Search for the cell housing the specified text and yield its (X, Y) center coordinate. 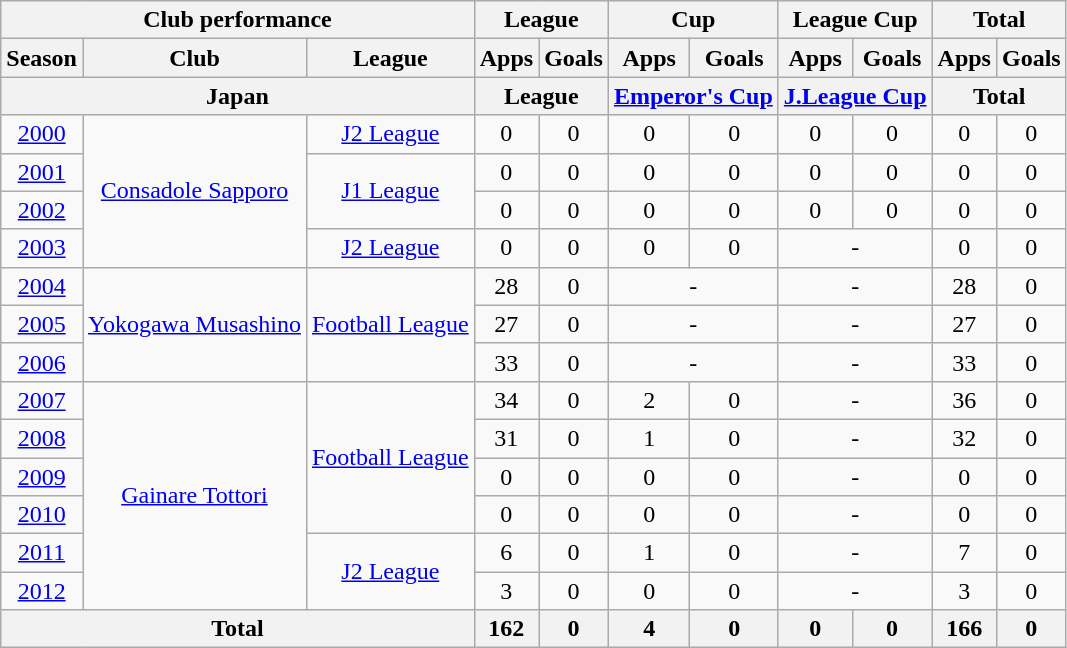
2007 (42, 400)
Club (194, 58)
Club performance (238, 20)
2009 (42, 477)
2004 (42, 286)
2000 (42, 134)
Yokogawa Musashino (194, 324)
2002 (42, 210)
2003 (42, 248)
31 (506, 438)
2 (649, 400)
J1 League (390, 191)
2005 (42, 324)
4 (649, 629)
2011 (42, 553)
162 (506, 629)
J.League Cup (855, 96)
32 (964, 438)
2010 (42, 515)
2001 (42, 172)
2006 (42, 362)
Emperor's Cup (693, 96)
6 (506, 553)
34 (506, 400)
Cup (693, 20)
League Cup (855, 20)
Japan (238, 96)
Consadole Sapporo (194, 191)
36 (964, 400)
2008 (42, 438)
Season (42, 58)
2012 (42, 591)
Gainare Tottori (194, 495)
7 (964, 553)
166 (964, 629)
